Provide the [X, Y] coordinate of the cell's center where the given text is located.  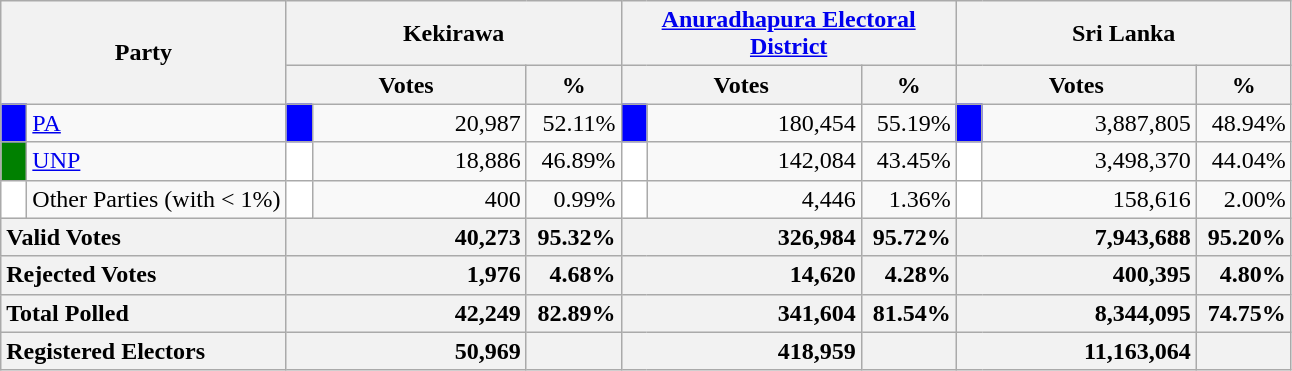
3,498,370 [1089, 161]
95.72% [908, 237]
55.19% [908, 123]
43.45% [908, 161]
18,886 [419, 161]
74.75% [1244, 313]
11,163,064 [1076, 351]
Kekirawa [454, 34]
4,446 [754, 199]
95.32% [574, 237]
52.11% [574, 123]
4.68% [574, 275]
7,943,688 [1076, 237]
Other Parties (with < 1%) [156, 199]
Total Polled [144, 313]
Party [144, 52]
95.20% [1244, 237]
400 [419, 199]
3,887,805 [1089, 123]
81.54% [908, 313]
48.94% [1244, 123]
1.36% [908, 199]
180,454 [754, 123]
Sri Lanka [1124, 34]
4.80% [1244, 275]
44.04% [1244, 161]
14,620 [741, 275]
400,395 [1076, 275]
0.99% [574, 199]
50,969 [406, 351]
UNP [156, 161]
42,249 [406, 313]
2.00% [1244, 199]
40,273 [406, 237]
1,976 [406, 275]
326,984 [741, 237]
Rejected Votes [144, 275]
PA [156, 123]
46.89% [574, 161]
20,987 [419, 123]
Registered Electors [144, 351]
418,959 [741, 351]
8,344,095 [1076, 313]
341,604 [741, 313]
142,084 [754, 161]
82.89% [574, 313]
Valid Votes [144, 237]
Anuradhapura Electoral District [788, 34]
158,616 [1089, 199]
4.28% [908, 275]
